For the text-containing cell, return its midpoint in [X, Y] coordinate format. 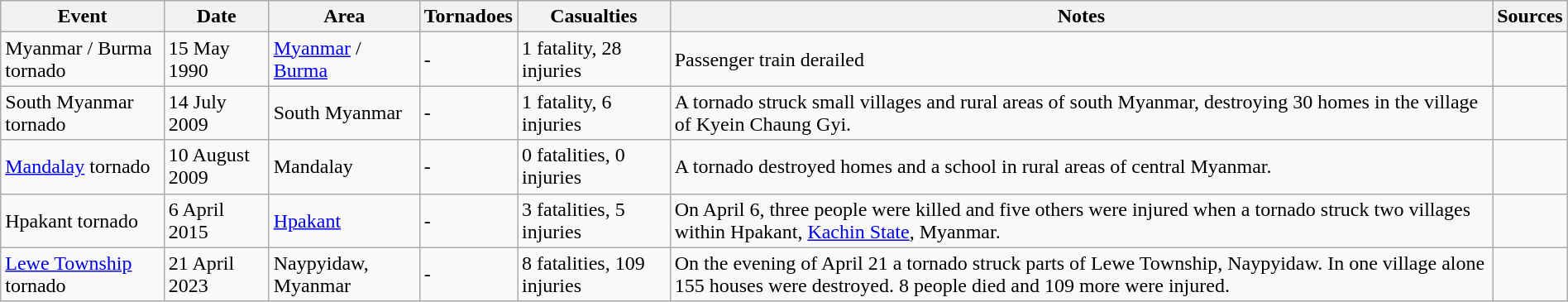
Event [83, 17]
Lewe Township tornado [83, 275]
8 fatalities, 109 injuries [594, 275]
15 May 1990 [217, 60]
Passenger train derailed [1081, 60]
South Myanmar tornado [83, 113]
21 April 2023 [217, 275]
10 August 2009 [217, 167]
A tornado destroyed homes and a school in rural areas of central Myanmar. [1081, 167]
Mandalay tornado [83, 167]
Casualties [594, 17]
A tornado struck small villages and rural areas of south Myanmar, destroying 30 homes in the village of Kyein Chaung Gyi. [1081, 113]
1 fatality, 6 injuries [594, 113]
1 fatality, 28 injuries [594, 60]
Notes [1081, 17]
Myanmar / Burma [344, 60]
Tornadoes [468, 17]
Sources [1530, 17]
0 fatalities, 0 injuries [594, 167]
Hpakant tornado [83, 220]
Naypyidaw, Myanmar [344, 275]
South Myanmar [344, 113]
6 April 2015 [217, 220]
14 July 2009 [217, 113]
Hpakant [344, 220]
Myanmar / Burma tornado [83, 60]
Date [217, 17]
3 fatalities, 5 injuries [594, 220]
Area [344, 17]
Mandalay [344, 167]
On April 6, three people were killed and five others were injured when a tornado struck two villages within Hpakant, Kachin State, Myanmar. [1081, 220]
